Extract the [x, y] coordinate from the center of the cell holding the provided text.  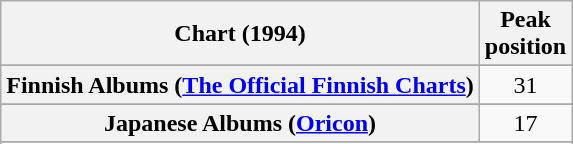
Finnish Albums (The Official Finnish Charts) [240, 85]
17 [525, 123]
31 [525, 85]
Japanese Albums (Oricon) [240, 123]
Chart (1994) [240, 34]
Peakposition [525, 34]
